For the text-containing cell, return its midpoint in (X, Y) coordinate format. 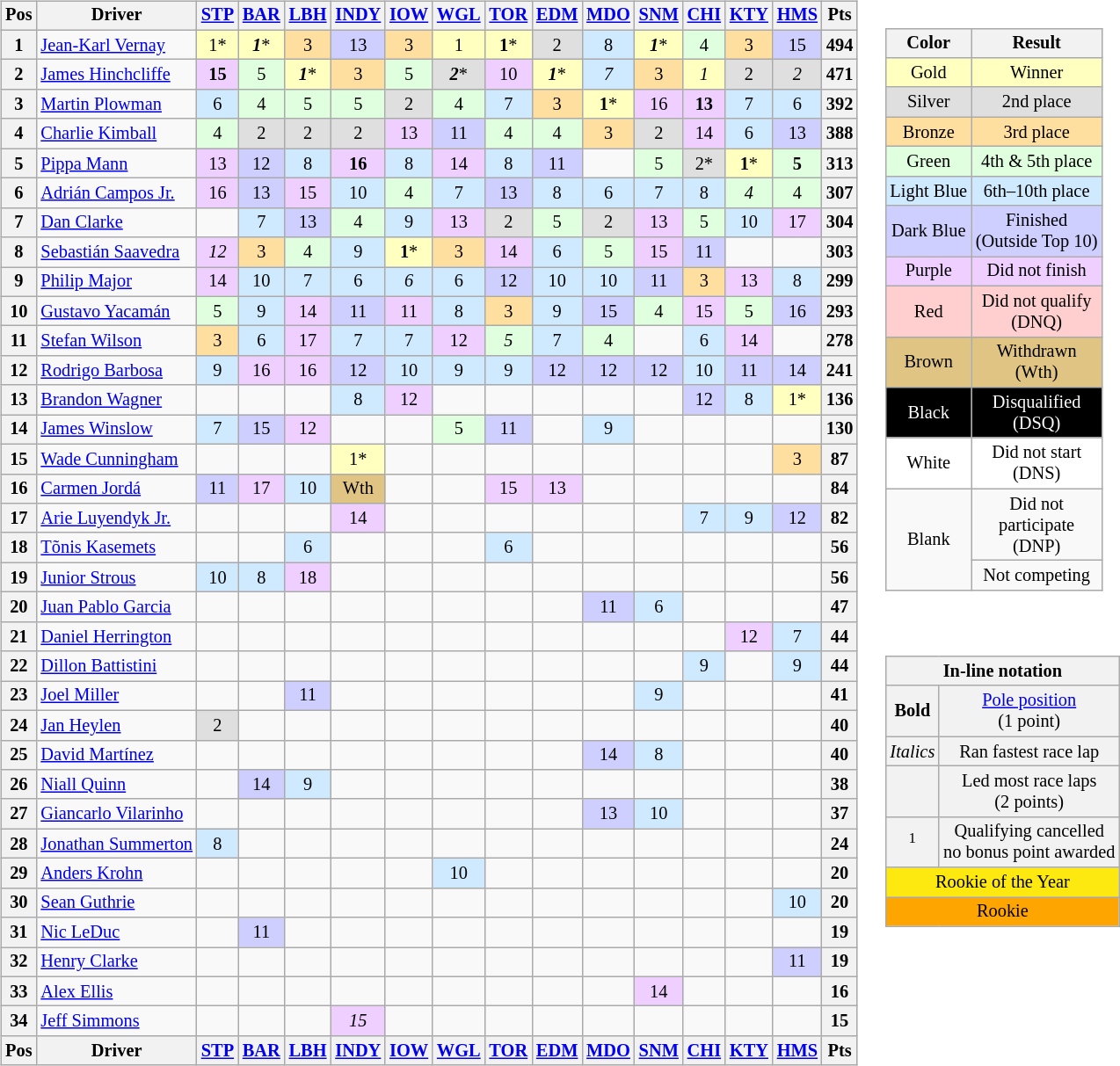
31 (18, 932)
Gustavo Yacamán (116, 311)
29 (18, 874)
Carmen Jordá (116, 489)
Tõnis Kasemets (116, 548)
38 (840, 785)
Blank (928, 540)
Pippa Mann (116, 163)
Ran fastest race lap (1029, 751)
41 (840, 696)
Red (928, 311)
Dark Blue (928, 231)
Black (928, 413)
David Martínez (116, 755)
Jean-Karl Vernay (116, 45)
Not competing (1036, 576)
Giancarlo Vilarinho (116, 814)
27 (18, 814)
Jonathan Summerton (116, 844)
Bronze (928, 132)
Nic LeDuc (116, 932)
Purple (928, 272)
22 (18, 666)
James Winslow (116, 430)
4th & 5th place (1036, 162)
Sebastián Saavedra (116, 252)
Brown (928, 362)
Gold (928, 73)
388 (840, 134)
Joel Miller (116, 696)
Adrián Campos Jr. (116, 193)
278 (840, 341)
Light Blue (928, 191)
6th–10th place (1036, 191)
494 (840, 45)
Bold (913, 711)
130 (840, 430)
Dan Clarke (116, 222)
47 (840, 607)
Philip Major (116, 282)
Did not start(DNS) (1036, 463)
136 (840, 400)
471 (840, 75)
Arie Luyendyk Jr. (116, 518)
Martin Plowman (116, 105)
Finished(Outside Top 10) (1036, 231)
30 (18, 903)
White (928, 463)
307 (840, 193)
Led most race laps(2 points) (1029, 792)
Rookie (1003, 912)
Withdrawn(Wth) (1036, 362)
Did notparticipate(DNP) (1036, 525)
293 (840, 311)
241 (840, 371)
87 (840, 459)
25 (18, 755)
Daniel Herrington (116, 636)
Wth (358, 489)
Sean Guthrie (116, 903)
Charlie Kimball (116, 134)
28 (18, 844)
Stefan Wilson (116, 341)
3rd place (1036, 132)
Green (928, 162)
In-line notation (1003, 671)
Rookie of the Year (1003, 882)
313 (840, 163)
Rodrigo Barbosa (116, 371)
23 (18, 696)
Pole position(1 point) (1029, 711)
Qualifying cancelledno bonus point awarded (1029, 842)
33 (18, 991)
37 (840, 814)
Italics (913, 751)
Result (1036, 43)
304 (840, 222)
Alex Ellis (116, 991)
Color (928, 43)
2nd place (1036, 102)
Jan Heylen (116, 725)
Junior Strous (116, 577)
Henry Clarke (116, 962)
Jeff Simmons (116, 1021)
Did not qualify(DNQ) (1036, 311)
Brandon Wagner (116, 400)
Winner (1036, 73)
392 (840, 105)
84 (840, 489)
Juan Pablo Garcia (116, 607)
26 (18, 785)
Niall Quinn (116, 785)
21 (18, 636)
32 (18, 962)
Disqualified(DSQ) (1036, 413)
Did not finish (1036, 272)
Dillon Battistini (116, 666)
Anders Krohn (116, 874)
Silver (928, 102)
303 (840, 252)
82 (840, 518)
34 (18, 1021)
299 (840, 282)
James Hinchcliffe (116, 75)
Wade Cunningham (116, 459)
